Provide the (X, Y) coordinate of the cell's center where the given text is located.  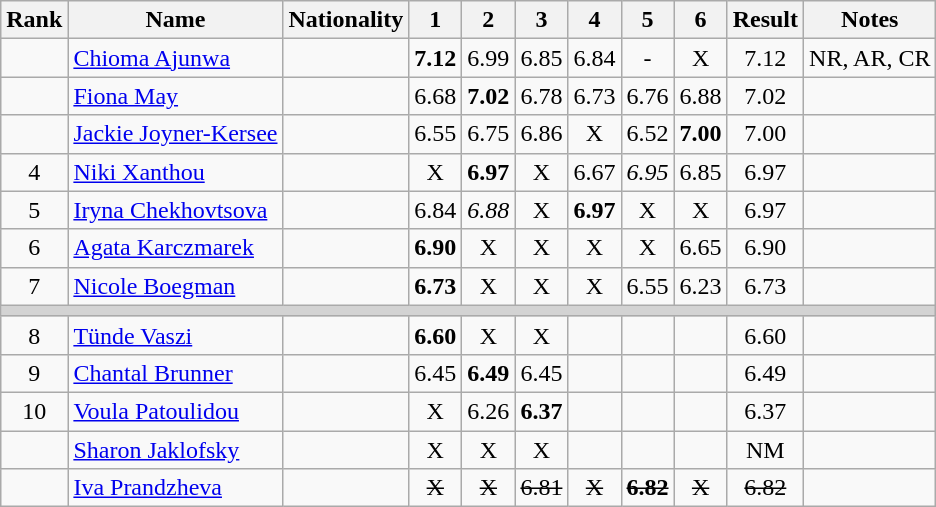
6.76 (648, 96)
Nationality (346, 20)
6.75 (488, 134)
Voula Patoulidou (176, 411)
Tünde Vaszi (176, 335)
6.52 (648, 134)
Iva Prandzheva (176, 488)
Result (765, 20)
Fiona May (176, 96)
6.99 (488, 58)
8 (34, 335)
10 (34, 411)
- (648, 58)
Notes (870, 20)
6.86 (542, 134)
Chantal Brunner (176, 373)
6.95 (648, 172)
Chioma Ajunwa (176, 58)
6.26 (488, 411)
Rank (34, 20)
6.81 (542, 488)
3 (542, 20)
Sharon Jaklofsky (176, 449)
6.65 (700, 248)
Nicole Boegman (176, 286)
6.78 (542, 96)
2 (488, 20)
Agata Karczmarek (176, 248)
NM (765, 449)
6.68 (436, 96)
NR, AR, CR (870, 58)
7 (34, 286)
9 (34, 373)
Name (176, 20)
Iryna Chekhovtsova (176, 210)
Niki Xanthou (176, 172)
6.23 (700, 286)
Jackie Joyner-Kersee (176, 134)
1 (436, 20)
6.67 (594, 172)
